For the text-containing cell, return its midpoint in [x, y] coordinate format. 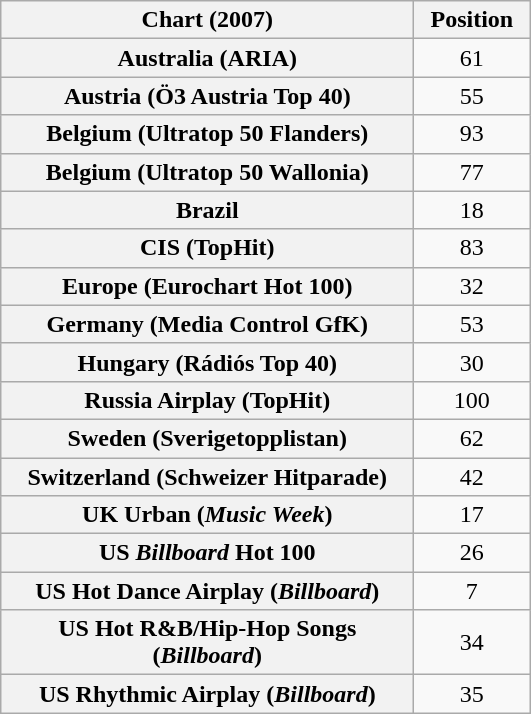
Europe (Eurochart Hot 100) [208, 286]
83 [472, 248]
Brazil [208, 210]
93 [472, 134]
30 [472, 362]
Russia Airplay (TopHit) [208, 400]
32 [472, 286]
Sweden (Sverigetopplistan) [208, 438]
77 [472, 172]
Germany (Media Control GfK) [208, 324]
55 [472, 96]
26 [472, 553]
100 [472, 400]
62 [472, 438]
Belgium (Ultratop 50 Wallonia) [208, 172]
35 [472, 694]
US Hot Dance Airplay (Billboard) [208, 591]
42 [472, 477]
Hungary (Rádiós Top 40) [208, 362]
Chart (2007) [208, 20]
18 [472, 210]
US Rhythmic Airplay (Billboard) [208, 694]
53 [472, 324]
US Billboard Hot 100 [208, 553]
Australia (ARIA) [208, 58]
CIS (TopHit) [208, 248]
34 [472, 642]
17 [472, 515]
7 [472, 591]
Austria (Ö3 Austria Top 40) [208, 96]
Position [472, 20]
US Hot R&B/Hip-Hop Songs (Billboard) [208, 642]
Switzerland (Schweizer Hitparade) [208, 477]
61 [472, 58]
UK Urban (Music Week) [208, 515]
Belgium (Ultratop 50 Flanders) [208, 134]
